Search for the cell housing the specified text and yield its [x, y] center coordinate. 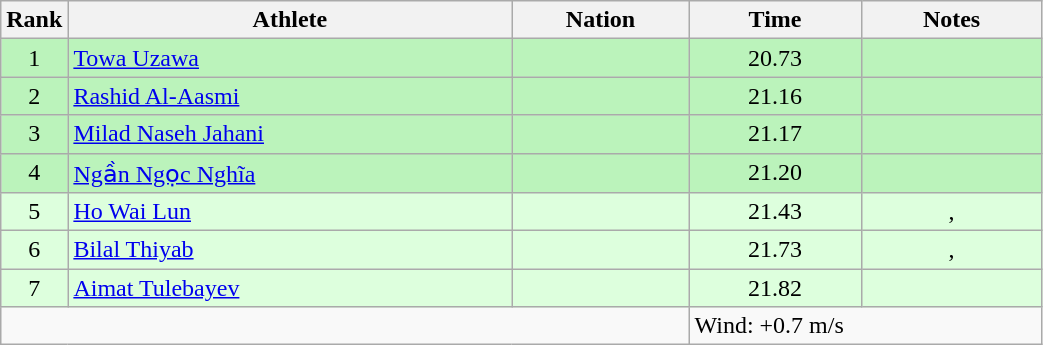
5 [34, 212]
Ho Wai Lun [290, 212]
Time [775, 20]
6 [34, 250]
4 [34, 173]
Towa Uzawa [290, 58]
Wind: +0.7 m/s [866, 326]
Rank [34, 20]
21.16 [775, 96]
1 [34, 58]
3 [34, 134]
Nation [600, 20]
Milad Naseh Jahani [290, 134]
Aimat Tulebayev [290, 288]
Notes [952, 20]
Bilal Thiyab [290, 250]
Rashid Al-Aasmi [290, 96]
21.43 [775, 212]
21.20 [775, 173]
7 [34, 288]
2 [34, 96]
21.82 [775, 288]
Athlete [290, 20]
21.17 [775, 134]
Ngần Ngọc Nghĩa [290, 173]
20.73 [775, 58]
21.73 [775, 250]
